Provide the (x, y) coordinate of the cell's center where the given text is located.  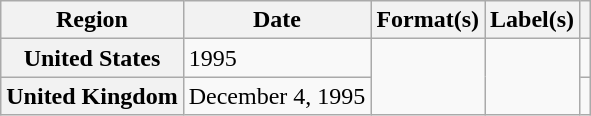
Format(s) (428, 20)
Date (277, 20)
1995 (277, 58)
December 4, 1995 (277, 96)
Region (92, 20)
Label(s) (532, 20)
United States (92, 58)
United Kingdom (92, 96)
